Return the [X, Y] coordinate for the center point of the cell that contains the specified text.  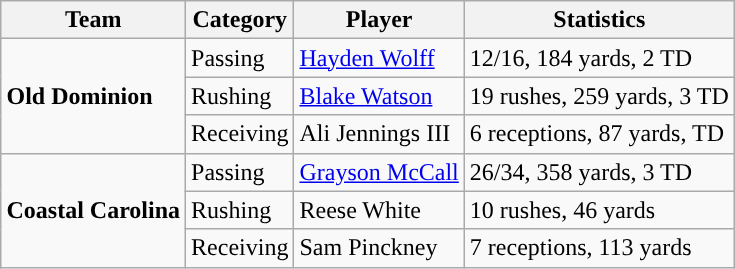
Grayson McCall [379, 172]
Statistics [599, 20]
10 rushes, 46 yards [599, 210]
Reese White [379, 210]
Category [240, 20]
12/16, 184 yards, 2 TD [599, 58]
Ali Jennings III [379, 134]
Sam Pinckney [379, 248]
Team [94, 20]
Coastal Carolina [94, 210]
26/34, 358 yards, 3 TD [599, 172]
7 receptions, 113 yards [599, 248]
Hayden Wolff [379, 58]
19 rushes, 259 yards, 3 TD [599, 96]
Old Dominion [94, 96]
6 receptions, 87 yards, TD [599, 134]
Player [379, 20]
Blake Watson [379, 96]
